From the cell containing the given text, extract its center point as (x, y) coordinate. 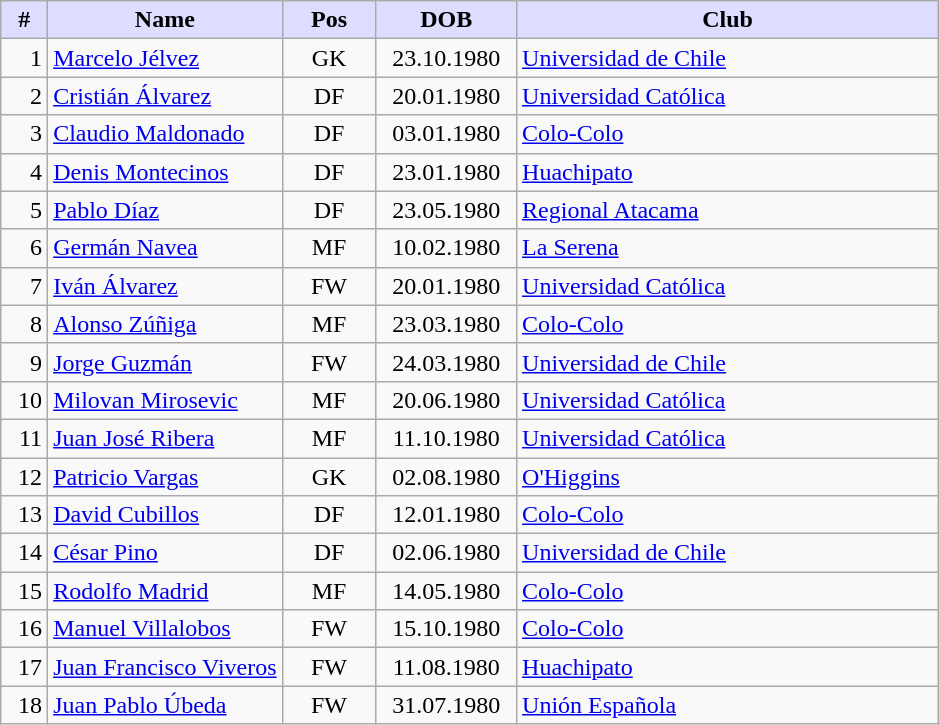
Cristián Álvarez (165, 96)
DOB (446, 20)
12.01.1980 (446, 515)
12 (24, 477)
# (24, 20)
O'Higgins (728, 477)
23.10.1980 (446, 58)
31.07.1980 (446, 705)
20.06.1980 (446, 400)
13 (24, 515)
Juan José Ribera (165, 438)
11.10.1980 (446, 438)
Jorge Guzmán (165, 362)
7 (24, 286)
Patricio Vargas (165, 477)
15.10.1980 (446, 629)
02.06.1980 (446, 553)
Denis Montecinos (165, 172)
Name (165, 20)
Club (728, 20)
Iván Álvarez (165, 286)
Milovan Mirosevic (165, 400)
14 (24, 553)
24.03.1980 (446, 362)
2 (24, 96)
17 (24, 667)
9 (24, 362)
Regional Atacama (728, 210)
11.08.1980 (446, 667)
5 (24, 210)
Juan Francisco Viveros (165, 667)
23.01.1980 (446, 172)
02.08.1980 (446, 477)
14.05.1980 (446, 591)
3 (24, 134)
Juan Pablo Úbeda (165, 705)
10.02.1980 (446, 248)
4 (24, 172)
Alonso Zúñiga (165, 324)
Rodolfo Madrid (165, 591)
Marcelo Jélvez (165, 58)
15 (24, 591)
1 (24, 58)
10 (24, 400)
La Serena (728, 248)
César Pino (165, 553)
Pos (329, 20)
16 (24, 629)
Manuel Villalobos (165, 629)
11 (24, 438)
23.05.1980 (446, 210)
Germán Navea (165, 248)
18 (24, 705)
8 (24, 324)
Claudio Maldonado (165, 134)
Unión Española (728, 705)
23.03.1980 (446, 324)
6 (24, 248)
03.01.1980 (446, 134)
Pablo Díaz (165, 210)
David Cubillos (165, 515)
